Scan for the cell matching the given text and deliver its (x, y) coordinate at center. 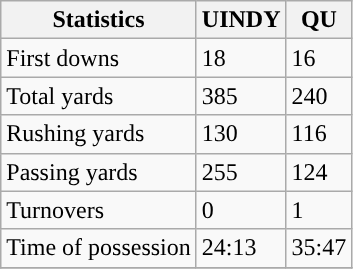
Passing yards (99, 172)
385 (241, 96)
Statistics (99, 20)
24:13 (241, 248)
Turnovers (99, 210)
First downs (99, 58)
18 (241, 58)
124 (319, 172)
255 (241, 172)
240 (319, 96)
35:47 (319, 248)
0 (241, 210)
16 (319, 58)
UINDY (241, 20)
QU (319, 20)
130 (241, 134)
Rushing yards (99, 134)
Total yards (99, 96)
Time of possession (99, 248)
116 (319, 134)
1 (319, 210)
